Capture the cell that displays the provided text and extract its [X, Y] central coordinate. 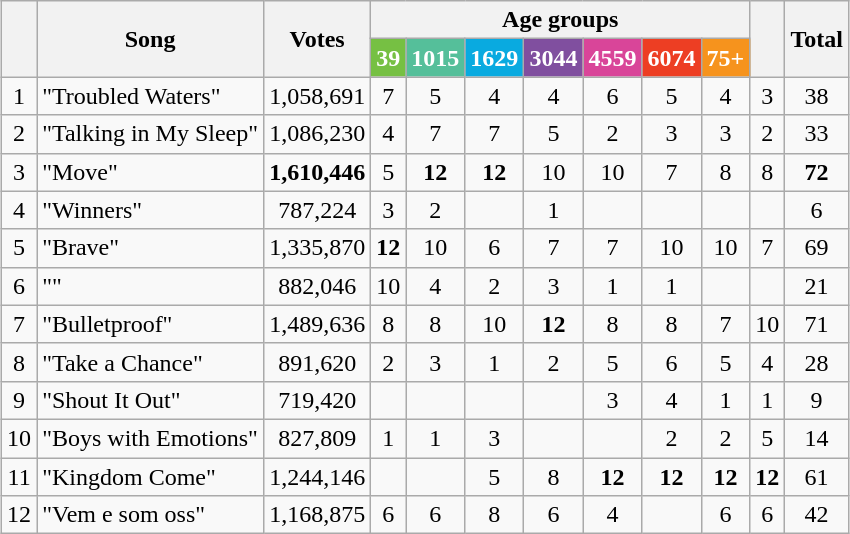
"" [150, 286]
891,620 [318, 362]
42 [817, 515]
71 [817, 324]
"Move" [150, 172]
719,420 [318, 400]
4559 [612, 58]
"Vem e som oss" [150, 515]
72 [817, 172]
"Troubled Waters" [150, 96]
1,086,230 [318, 134]
787,224 [318, 210]
Votes [318, 39]
33 [817, 134]
39 [388, 58]
6074 [672, 58]
61 [817, 477]
"Bulletproof" [150, 324]
21 [817, 286]
1,610,446 [318, 172]
"Boys with Emotions" [150, 438]
"Take a Chance" [150, 362]
Age groups [560, 20]
28 [817, 362]
Total [817, 39]
"Kingdom Come" [150, 477]
827,809 [318, 438]
69 [817, 248]
882,046 [318, 286]
"Winners" [150, 210]
1,244,146 [318, 477]
3044 [554, 58]
1629 [494, 58]
"Brave" [150, 248]
1,489,636 [318, 324]
"Shout It Out" [150, 400]
75+ [726, 58]
1,335,870 [318, 248]
11 [20, 477]
1,168,875 [318, 515]
14 [817, 438]
38 [817, 96]
"Talking in My Sleep" [150, 134]
1015 [436, 58]
Song [150, 39]
1,058,691 [318, 96]
